Locate the cell with the specified text and output its [x, y] center coordinate. 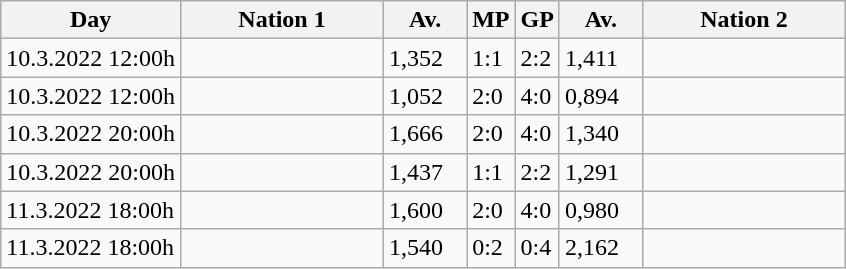
Day [91, 20]
Nation 1 [282, 20]
0,980 [600, 210]
1,352 [426, 58]
1,052 [426, 96]
0:2 [491, 248]
1,437 [426, 172]
2,162 [600, 248]
1,540 [426, 248]
1,340 [600, 134]
Nation 2 [744, 20]
1,291 [600, 172]
0:4 [537, 248]
GP [537, 20]
MP [491, 20]
0,894 [600, 96]
1,666 [426, 134]
1,600 [426, 210]
1,411 [600, 58]
